Scan for the cell matching the given text and deliver its [x, y] coordinate at center. 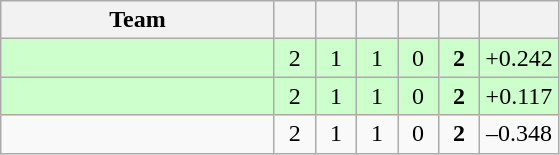
Team [138, 20]
+0.117 [520, 96]
+0.242 [520, 58]
–0.348 [520, 134]
